For the text-containing cell, return its midpoint in (X, Y) coordinate format. 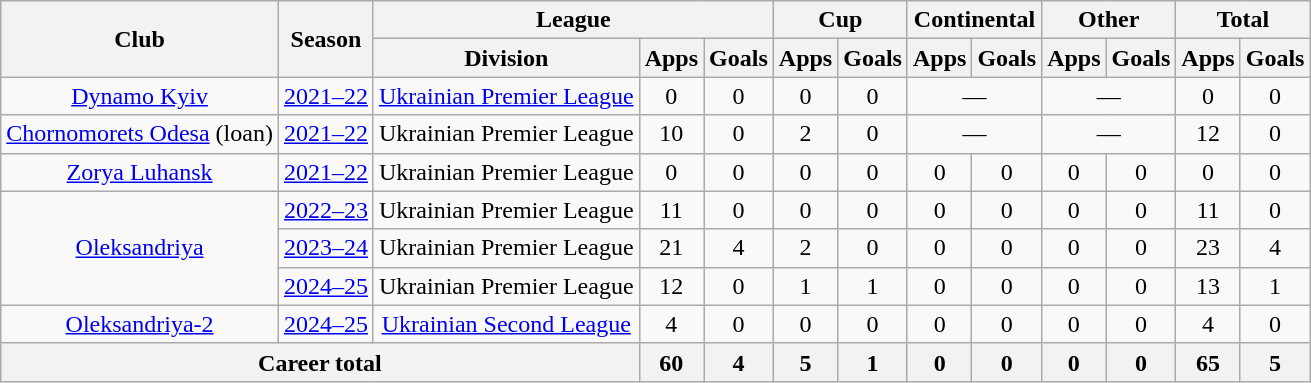
Continental (974, 20)
Career total (320, 362)
Season (326, 39)
10 (671, 134)
Dynamo Kyiv (140, 96)
2022–23 (326, 210)
Oleksandriya-2 (140, 324)
Zorya Luhansk (140, 172)
Total (1243, 20)
Cup (840, 20)
Oleksandriya (140, 248)
60 (671, 362)
23 (1208, 248)
21 (671, 248)
Other (1109, 20)
65 (1208, 362)
Chornomorets Odesa (loan) (140, 134)
Club (140, 39)
2023–24 (326, 248)
Division (506, 58)
Ukrainian Second League (506, 324)
League (573, 20)
13 (1208, 286)
